Determine the [X, Y] coordinate at the center of the cell enclosing the given text.  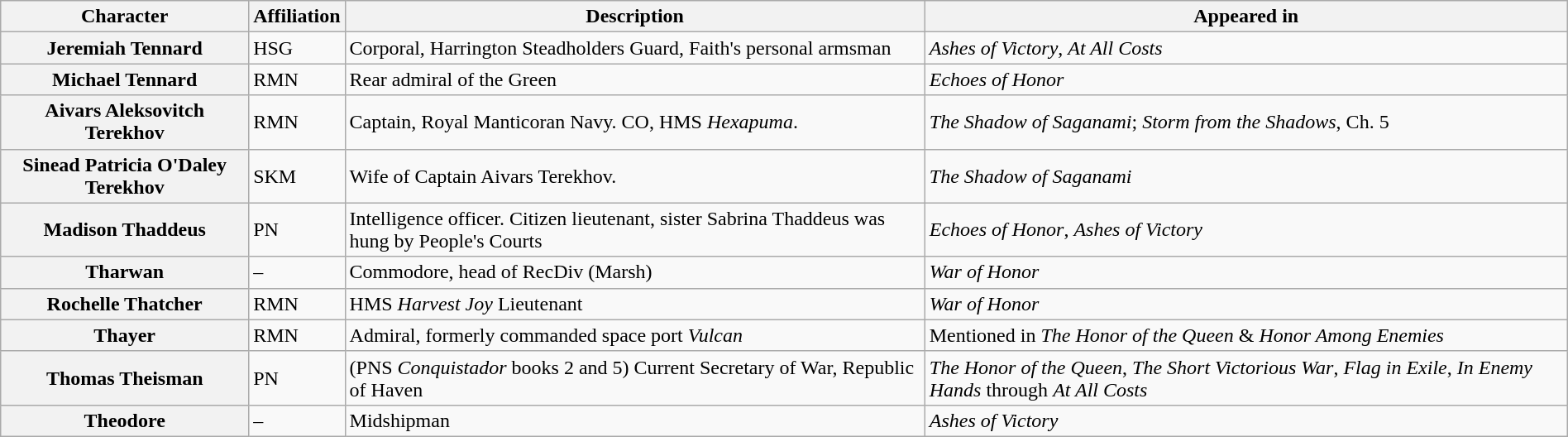
Commodore, head of RecDiv (Marsh) [635, 272]
Michael Tennard [125, 79]
The Honor of the Queen, The Short Victorious War, Flag in Exile, In Enemy Hands through At All Costs [1245, 377]
Rear admiral of the Green [635, 79]
Captain, Royal Manticoran Navy. CO, HMS Hexapuma. [635, 122]
Ashes of Victory, At All Costs [1245, 48]
The Shadow of Saganami; Storm from the Shadows, Ch. 5 [1245, 122]
HSG [297, 48]
HMS Harvest Joy Lieutenant [635, 304]
Madison Thaddeus [125, 230]
Sinead Patricia O'Daley Terekhov [125, 175]
Thomas Theisman [125, 377]
Appeared in [1245, 17]
Echoes of Honor [1245, 79]
The Shadow of Saganami [1245, 175]
Affiliation [297, 17]
Wife of Captain Aivars Terekhov. [635, 175]
Midshipman [635, 420]
Description [635, 17]
Aivars Aleksovitch Terekhov [125, 122]
Corporal, Harrington Steadholders Guard, Faith's personal armsman [635, 48]
Tharwan [125, 272]
SKM [297, 175]
Echoes of Honor, Ashes of Victory [1245, 230]
Rochelle Thatcher [125, 304]
Mentioned in The Honor of the Queen & Honor Among Enemies [1245, 335]
Theodore [125, 420]
(PNS Conquistador books 2 and 5) Current Secretary of War, Republic of Haven [635, 377]
Jeremiah Tennard [125, 48]
Intelligence officer. Citizen lieutenant, sister Sabrina Thaddeus was hung by People's Courts [635, 230]
Thayer [125, 335]
Character [125, 17]
Admiral, formerly commanded space port Vulcan [635, 335]
Ashes of Victory [1245, 420]
